Find where the given text appears and provide that cell's center as (x, y) coordinate. 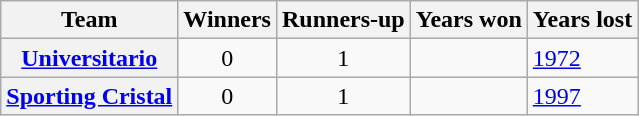
Winners (228, 20)
Years won (468, 20)
Sporting Cristal (90, 96)
1972 (582, 58)
Runners-up (343, 20)
1997 (582, 96)
Team (90, 20)
Years lost (582, 20)
Universitario (90, 58)
